Provide the (x, y) coordinate of the cell's center where the given text is located.  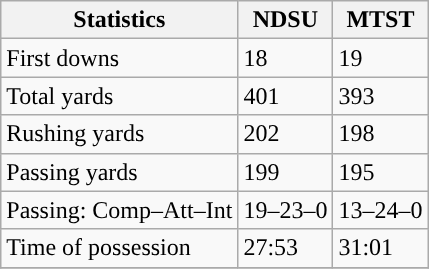
31:01 (380, 248)
NDSU (286, 20)
MTST (380, 20)
Rushing yards (120, 134)
202 (286, 134)
19 (380, 58)
199 (286, 172)
Total yards (120, 96)
13–24–0 (380, 210)
Passing yards (120, 172)
18 (286, 58)
Statistics (120, 20)
19–23–0 (286, 210)
Passing: Comp–Att–Int (120, 210)
Time of possession (120, 248)
198 (380, 134)
401 (286, 96)
27:53 (286, 248)
195 (380, 172)
First downs (120, 58)
393 (380, 96)
